For the text-containing cell, return its midpoint in [x, y] coordinate format. 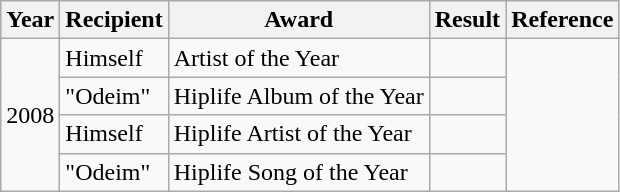
Hiplife Album of the Year [298, 96]
Award [298, 20]
Hiplife Artist of the Year [298, 134]
Recipient [114, 20]
Reference [562, 20]
Artist of the Year [298, 58]
Year [30, 20]
Hiplife Song of the Year [298, 172]
Result [467, 20]
2008 [30, 115]
